Output the [X, Y] coordinate of the center of the cell containing the given text.  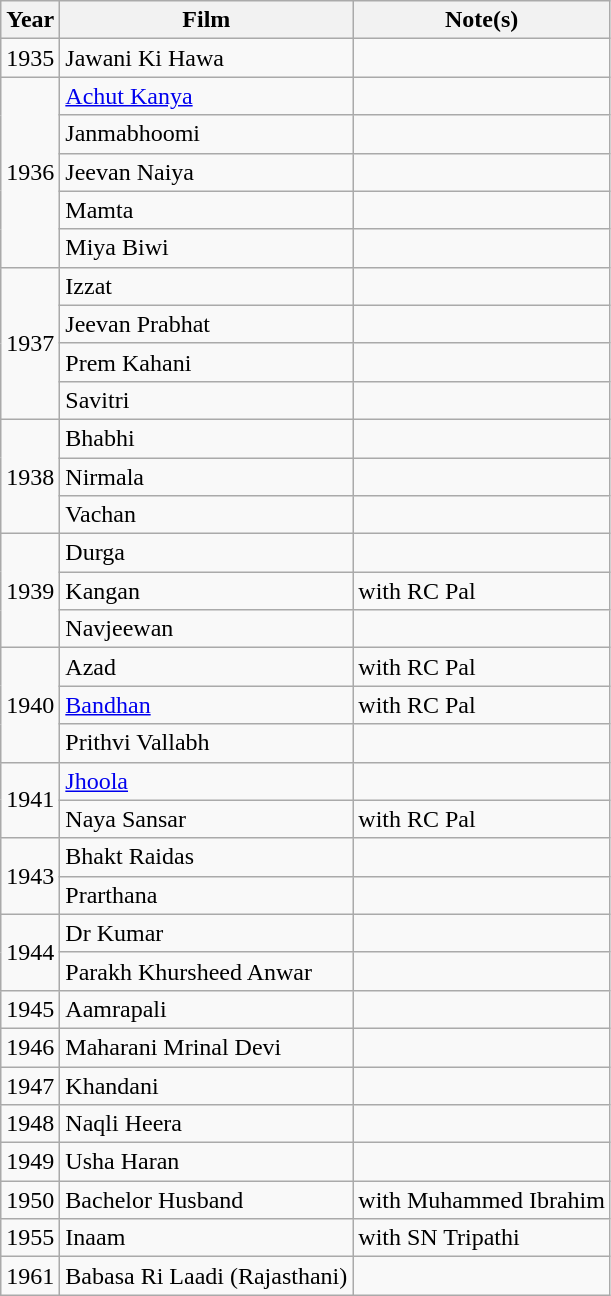
1961 [30, 1276]
Izzat [206, 286]
Mamta [206, 210]
1945 [30, 1009]
1955 [30, 1238]
Azad [206, 667]
1938 [30, 476]
1950 [30, 1200]
Year [30, 20]
1941 [30, 800]
Note(s) [482, 20]
1949 [30, 1162]
Aamrapali [206, 1009]
Miya Biwi [206, 248]
Janmabhoomi [206, 134]
1943 [30, 876]
1937 [30, 343]
Savitri [206, 400]
with Muhammed Ibrahim [482, 1200]
Durga [206, 553]
Naqli Heera [206, 1124]
Usha Haran [206, 1162]
Film [206, 20]
Bhakt Raidas [206, 857]
Bhabhi [206, 438]
1947 [30, 1085]
Prithvi Vallabh [206, 743]
Prem Kahani [206, 362]
1940 [30, 705]
1936 [30, 172]
Navjeewan [206, 629]
1935 [30, 58]
with SN Tripathi [482, 1238]
1948 [30, 1124]
Bandhan [206, 705]
Dr Kumar [206, 933]
Jawani Ki Hawa [206, 58]
Bachelor Husband [206, 1200]
Babasa Ri Laadi (Rajasthani) [206, 1276]
Parakh Khursheed Anwar [206, 971]
Inaam [206, 1238]
Maharani Mrinal Devi [206, 1047]
Naya Sansar [206, 819]
Jeevan Naiya [206, 172]
1939 [30, 591]
Prarthana [206, 895]
Nirmala [206, 477]
1946 [30, 1047]
Jeevan Prabhat [206, 324]
Jhoola [206, 781]
Kangan [206, 591]
Vachan [206, 515]
Khandani [206, 1085]
Achut Kanya [206, 96]
1944 [30, 952]
